Scan for the cell matching the given text and deliver its [X, Y] coordinate at center. 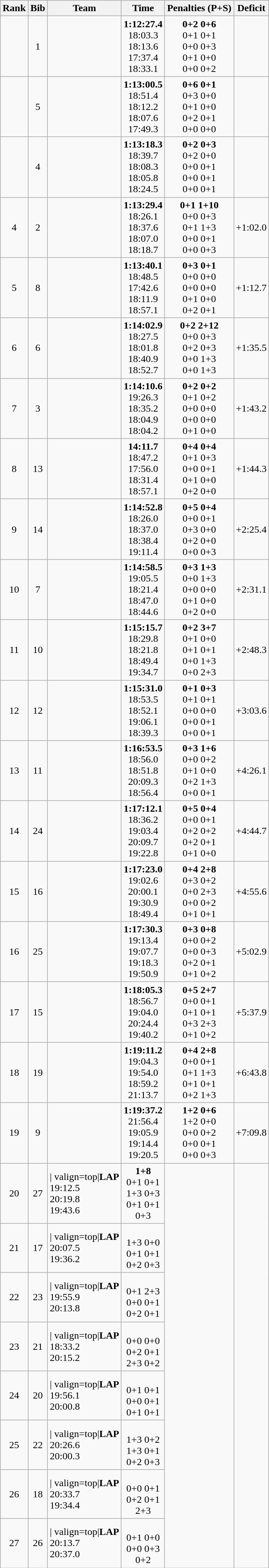
1+3 0+21+3 0+10+2 0+3 [143, 1445]
1:14:52.818:26.018:37.018:38.419:11.4 [143, 529]
1 [38, 46]
0+4 2+80+3 0+20+0 2+30+0 0+20+1 0+1 [199, 891]
0+4 0+40+1 0+30+0 0+10+1 0+0 0+2 0+0 [199, 469]
1:15:31.018:53.518:52.119:06.118:39.3 [143, 710]
+1:43.2 [251, 408]
0+3 1+60+0 0+20+1 0+00+2 1+30+0 0+1 [199, 771]
| valign=top|LAP20:13.720:37.0 [84, 1543]
+5:37.9 [251, 1012]
| valign=top|LAP19:55.920:13.8 [84, 1297]
Deficit [251, 8]
+2:48.3 [251, 650]
+1:12.7 [251, 288]
0+0 0+10+2 0+12+3 [143, 1494]
1:14:10.619:26.318:35.218:04.918:04.2 [143, 408]
1:14:02.918:27.518:01.818:40.918:52.7 [143, 348]
1+80+1 0+11+3 0+30+1 0+10+3 [143, 1193]
Penalties (P+S) [199, 8]
0+2 2+120+0 0+30+2 0+30+0 1+30+0 1+3 [199, 348]
1:19:11.219:04.319:54.018:59.221:13.7 [143, 1072]
3 [38, 408]
0+6 0+10+3 0+00+1 0+00+2 0+10+0 0+0 [199, 107]
+2:25.4 [251, 529]
| valign=top|LAP19:56.120:00.8 [84, 1395]
1:17:12.118:36.219:03.420:09.719:22.8 [143, 831]
| valign=top|LAP18:33.220:15.2 [84, 1346]
0+1 0+00+0 0+30+2 [143, 1543]
1:13:40.118:48.517:42.618:11.918:57.1 [143, 288]
+2:31.1 [251, 589]
0+3 0+80+0 0+20+0 0+30+2 0+10+1 0+2 [199, 952]
0+5 2+70+0 0+10+1 0+10+3 2+30+1 0+2 [199, 1012]
1:19:37.221:56.419:05.919:14.419:20.5 [143, 1133]
0+2 3+70+1 0+00+1 0+10+0 1+30+0 2+3 [199, 650]
0+5 0+40+0 0+10+3 0+00+2 0+0 0+0 0+3 [199, 529]
0+5 0+40+0 0+10+2 0+20+2 0+10+1 0+0 [199, 831]
+4:26.1 [251, 771]
0+1 0+30+1 0+10+0 0+00+0 0+10+0 0+1 [199, 710]
0+2 0+20+1 0+20+0 0+00+0 0+00+1 0+0 [199, 408]
+3:03.6 [251, 710]
1:14:58.519:05.518:21.418:47.018:44.6 [143, 589]
0+1 2+30+0 0+10+2 0+1 [143, 1297]
1+2 0+61+2 0+00+0 0+20+0 0+10+0 0+3 [199, 1133]
1:18:05.318:56.719:04.020:24.419:40.2 [143, 1012]
+1:44.3 [251, 469]
1:17:23.019:02.620:00.119:30.918:49.4 [143, 891]
1:12:27.418:03.318:13.617:37.418:33.1 [143, 46]
+1:02.0 [251, 227]
2 [38, 227]
0+2 0+60+1 0+10+0 0+30+1 0+00+0 0+2 [199, 46]
0+1 1+100+0 0+30+1 1+30+0 0+10+0 0+3 [199, 227]
| valign=top|LAP20:33.719:34.4 [84, 1494]
1:17:30.319:13.419:07.719:18.319:50.9 [143, 952]
1+3 0+00+1 0+10+2 0+3 [143, 1248]
0+1 0+10+0 0+10+1 0+1 [143, 1395]
+5:02.9 [251, 952]
14:11.718:47.217:56.018:31.418:57.1 [143, 469]
| valign=top|LAP20:07.519:36.2 [84, 1248]
0+3 1+30+0 1+30+0 0+00+1 0+00+2 0+0 [199, 589]
1:16:53.518:56.018:51.820:09.318:56.4 [143, 771]
Time [143, 8]
1:15:15.718:29.818:21.818:49.419:34.7 [143, 650]
1:13:18.318:39.718:08.318:05.818:24.5 [143, 167]
+7:09.8 [251, 1133]
+6:43.8 [251, 1072]
1:13:29.418:26.118:37.618:07.018:18.7 [143, 227]
| valign=top|LAP20:26.620:00.3 [84, 1445]
Team [84, 8]
0+4 2+80+0 0+10+1 1+30+1 0+10+2 1+3 [199, 1072]
0+2 0+30+2 0+00+0 0+10+0 0+10+0 0+1 [199, 167]
| valign=top|LAP19:12.520:19.819:43.6 [84, 1193]
+4:44.7 [251, 831]
+4:55.6 [251, 891]
0+3 0+10+0 0+00+0 0+00+1 0+00+2 0+1 [199, 288]
0+0 0+00+2 0+12+3 0+2 [143, 1346]
+1:35.5 [251, 348]
Bib [38, 8]
1:13:00.518:51.418:12.218:07.617:49.3 [143, 107]
Rank [14, 8]
